Scan for the cell matching the given text and deliver its (X, Y) coordinate at center. 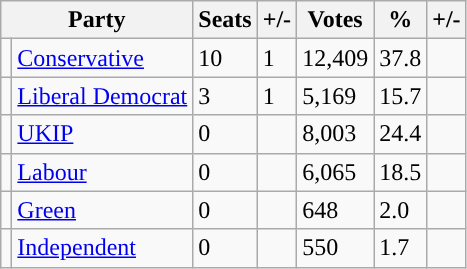
% (400, 20)
37.8 (400, 58)
Conservative (102, 58)
550 (336, 248)
Seats (225, 20)
15.7 (400, 96)
Liberal Democrat (102, 96)
UKIP (102, 134)
3 (225, 96)
6,065 (336, 172)
Votes (336, 20)
Green (102, 210)
1.7 (400, 248)
8,003 (336, 134)
10 (225, 58)
18.5 (400, 172)
Independent (102, 248)
2.0 (400, 210)
Party (97, 20)
Labour (102, 172)
12,409 (336, 58)
5,169 (336, 96)
648 (336, 210)
24.4 (400, 134)
